Search for the cell housing the specified text and yield its [X, Y] center coordinate. 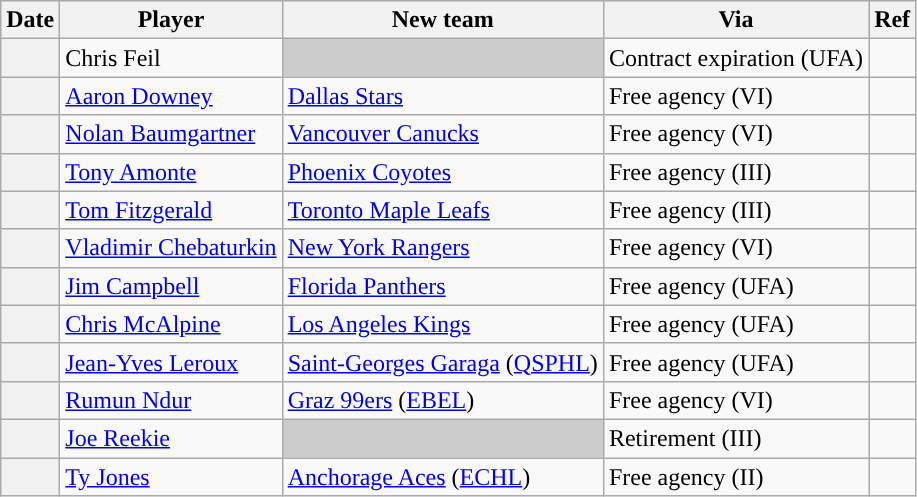
Jean-Yves Leroux [171, 362]
Date [30, 20]
Dallas Stars [442, 96]
Aaron Downey [171, 96]
Rumun Ndur [171, 400]
Phoenix Coyotes [442, 172]
Jim Campbell [171, 286]
Tom Fitzgerald [171, 210]
Joe Reekie [171, 438]
Vladimir Chebaturkin [171, 248]
Free agency (II) [736, 477]
Saint-Georges Garaga (QSPHL) [442, 362]
Via [736, 20]
Los Angeles Kings [442, 324]
Nolan Baumgartner [171, 134]
New team [442, 20]
Vancouver Canucks [442, 134]
Ty Jones [171, 477]
Contract expiration (UFA) [736, 58]
Toronto Maple Leafs [442, 210]
Florida Panthers [442, 286]
Graz 99ers (EBEL) [442, 400]
Tony Amonte [171, 172]
Ref [892, 20]
New York Rangers [442, 248]
Player [171, 20]
Chris Feil [171, 58]
Anchorage Aces (ECHL) [442, 477]
Chris McAlpine [171, 324]
Retirement (III) [736, 438]
